Pinpoint the cell where the given text exists, returning its (x, y) midpoint coordinate. 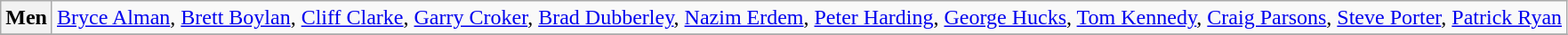
Men (27, 18)
